Capture the cell that displays the provided text and extract its (X, Y) central coordinate. 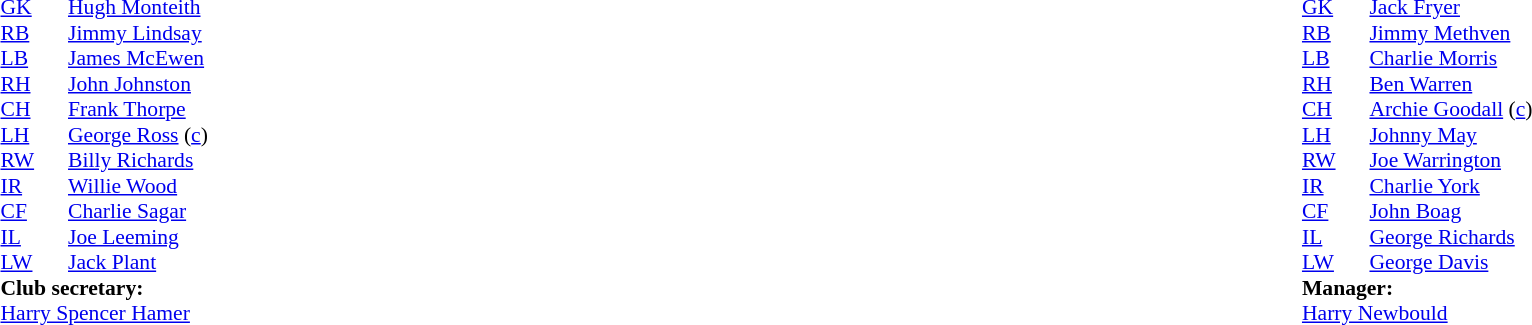
James McEwen (138, 59)
Charlie Sagar (138, 211)
George Ross (c) (138, 135)
Billy Richards (138, 161)
Johnny May (1450, 135)
John Boag (1450, 211)
Jimmy Methven (1450, 33)
Joe Leeming (138, 237)
John Johnston (138, 84)
Jack Plant (138, 263)
Willie Wood (138, 186)
Jimmy Lindsay (138, 33)
Frank Thorpe (138, 109)
Joe Warrington (1450, 161)
Ben Warren (1450, 84)
George Richards (1450, 237)
George Davis (1450, 263)
Charlie York (1450, 186)
Archie Goodall (c) (1450, 109)
Charlie Morris (1450, 59)
Club secretary: (104, 288)
